Find where the given text appears and provide that cell's center as (X, Y) coordinate. 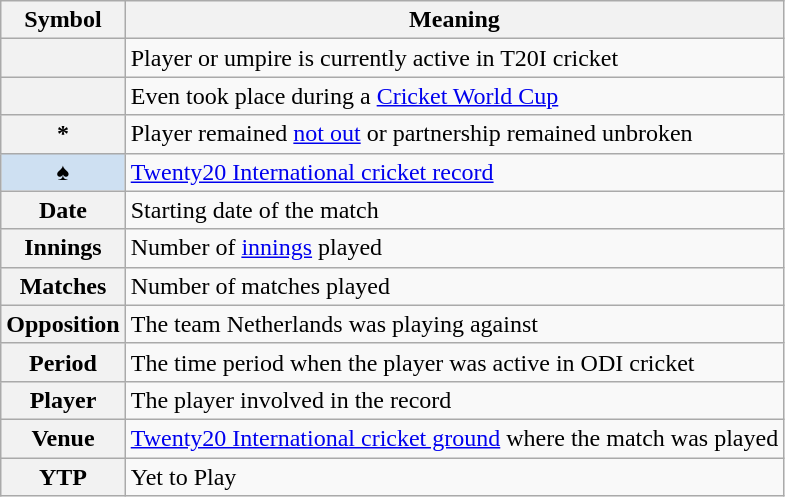
Period (63, 362)
Player (63, 400)
Innings (63, 248)
Number of innings played (454, 248)
Even took place during a Cricket World Cup (454, 96)
Player or umpire is currently active in T20I cricket (454, 58)
The team Netherlands was playing against (454, 324)
Twenty20 International cricket record (454, 172)
Twenty20 International cricket ground where the match was played (454, 438)
Date (63, 210)
Opposition (63, 324)
Player remained not out or partnership remained unbroken (454, 134)
The player involved in the record (454, 400)
Matches (63, 286)
YTP (63, 477)
* (63, 134)
Yet to Play (454, 477)
Number of matches played (454, 286)
Venue (63, 438)
Starting date of the match (454, 210)
The time period when the player was active in ODI cricket (454, 362)
Meaning (454, 20)
♠ (63, 172)
Symbol (63, 20)
